Output the [X, Y] coordinate of the center of the cell containing the given text.  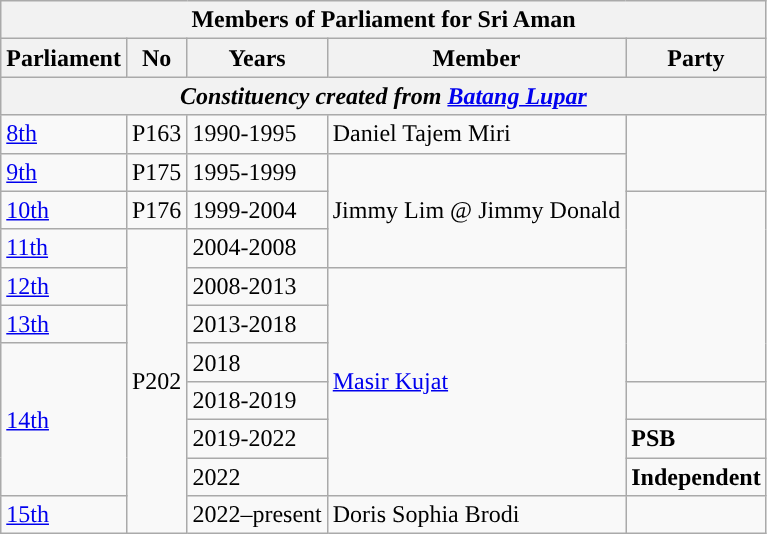
14th [64, 419]
Members of Parliament for Sri Aman [384, 20]
P163 [156, 134]
2019-2022 [257, 438]
Jimmy Lim @ Jimmy Donald [476, 210]
9th [64, 172]
Masir Kujat [476, 381]
Parliament [64, 58]
2022 [257, 477]
1990-1995 [257, 134]
1995-1999 [257, 172]
1999-2004 [257, 210]
2022–present [257, 515]
Party [696, 58]
Independent [696, 477]
Doris Sophia Brodi [476, 515]
2018-2019 [257, 400]
11th [64, 248]
Member [476, 58]
15th [64, 515]
P176 [156, 210]
Constituency created from Batang Lupar [384, 96]
12th [64, 286]
13th [64, 324]
Years [257, 58]
2013-2018 [257, 324]
2018 [257, 362]
10th [64, 210]
2008-2013 [257, 286]
P175 [156, 172]
PSB [696, 438]
Daniel Tajem Miri [476, 134]
No [156, 58]
2004-2008 [257, 248]
8th [64, 134]
P202 [156, 381]
